Identify which cell holds the provided text, then report its [X, Y] central coordinate. 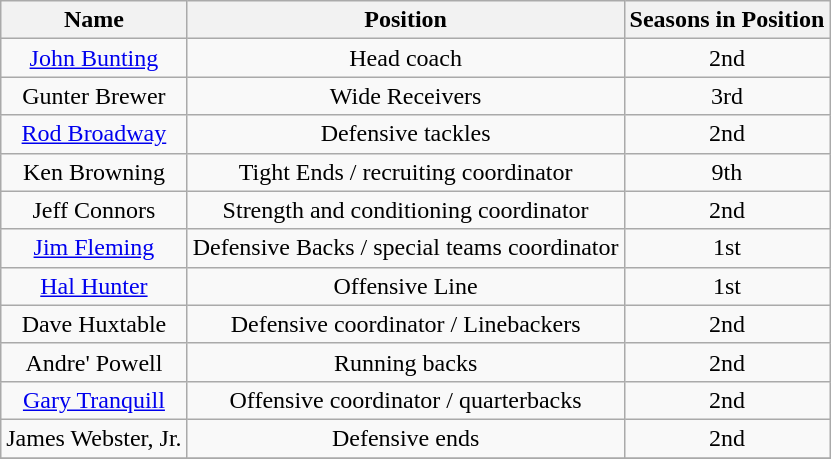
Head coach [406, 58]
Gunter Brewer [94, 96]
Gary Tranquill [94, 400]
Name [94, 20]
Defensive ends [406, 438]
9th [727, 172]
Seasons in Position [727, 20]
3rd [727, 96]
Jeff Connors [94, 210]
Hal Hunter [94, 286]
Jim Fleming [94, 248]
Offensive Line [406, 286]
Defensive tackles [406, 134]
Running backs [406, 362]
Wide Receivers [406, 96]
John Bunting [94, 58]
Offensive coordinator / quarterbacks [406, 400]
Defensive coordinator / Linebackers [406, 324]
Tight Ends / recruiting coordinator [406, 172]
Rod Broadway [94, 134]
Position [406, 20]
Dave Huxtable [94, 324]
Andre' Powell [94, 362]
James Webster, Jr. [94, 438]
Strength and conditioning coordinator [406, 210]
Defensive Backs / special teams coordinator [406, 248]
Ken Browning [94, 172]
